Pinpoint the cell where the given text exists, returning its (x, y) midpoint coordinate. 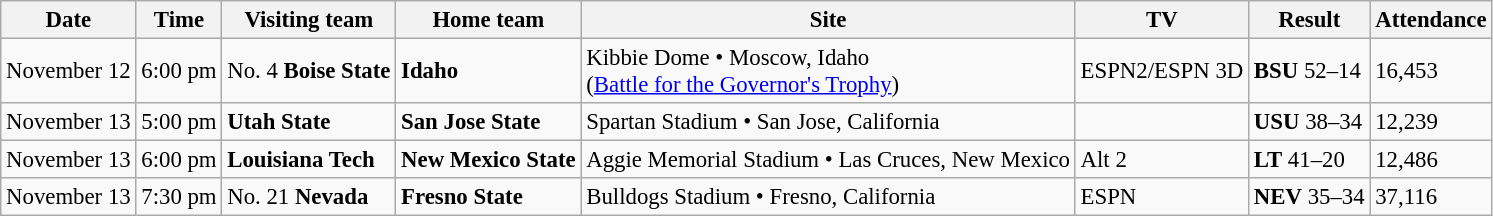
Utah State (309, 122)
NEV 35–34 (1310, 197)
Alt 2 (1162, 160)
Time (179, 20)
ESPN2/ESPN 3D (1162, 72)
37,116 (1431, 197)
BSU 52–14 (1310, 72)
16,453 (1431, 72)
Kibbie Dome • Moscow, Idaho (Battle for the Governor's Trophy) (828, 72)
12,486 (1431, 160)
7:30 pm (179, 197)
Louisiana Tech (309, 160)
USU 38–34 (1310, 122)
November 12 (68, 72)
No. 21 Nevada (309, 197)
Attendance (1431, 20)
No. 4 Boise State (309, 72)
Visiting team (309, 20)
Idaho (488, 72)
Result (1310, 20)
Bulldogs Stadium • Fresno, California (828, 197)
Spartan Stadium • San Jose, California (828, 122)
Aggie Memorial Stadium • Las Cruces, New Mexico (828, 160)
TV (1162, 20)
5:00 pm (179, 122)
Fresno State (488, 197)
Home team (488, 20)
San Jose State (488, 122)
Date (68, 20)
New Mexico State (488, 160)
Site (828, 20)
LT 41–20 (1310, 160)
12,239 (1431, 122)
ESPN (1162, 197)
